Identify which cell holds the provided text, then report its [x, y] central coordinate. 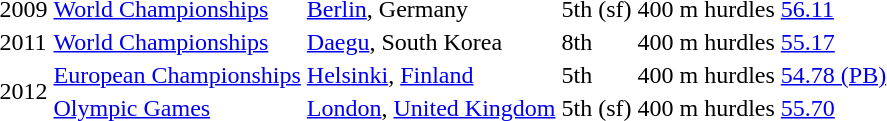
5th [596, 75]
54.78 (PB) [833, 75]
World Championships [177, 42]
Helsinki, Finland [431, 75]
8th [596, 42]
European Championships [177, 75]
55.17 [833, 42]
Daegu, South Korea [431, 42]
